Scan for the cell matching the given text and deliver its [x, y] coordinate at center. 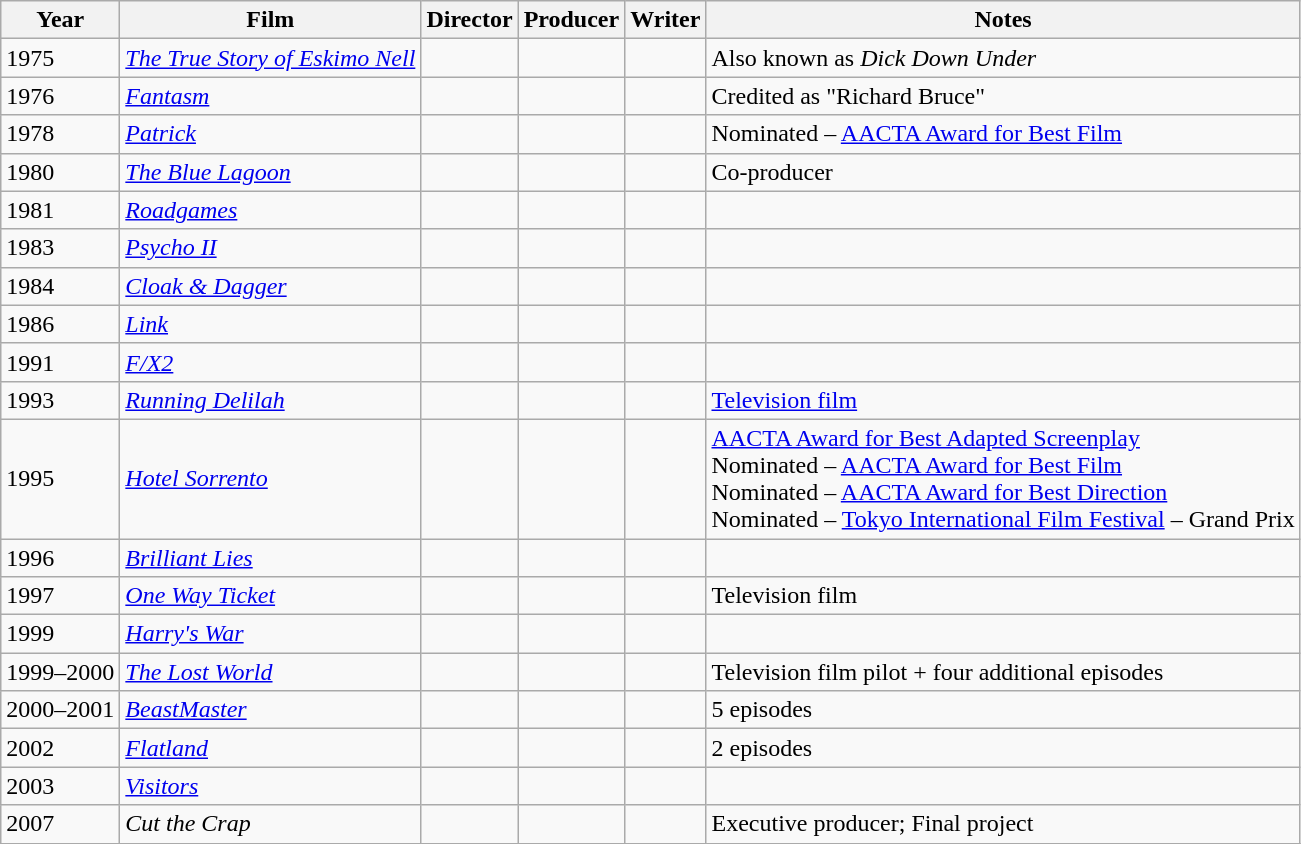
Fantasm [270, 96]
Producer [572, 20]
2 episodes [1003, 748]
2000–2001 [60, 710]
2002 [60, 748]
1999 [60, 634]
BeastMaster [270, 710]
Patrick [270, 134]
1993 [60, 400]
Harry's War [270, 634]
The Blue Lagoon [270, 172]
The True Story of Eskimo Nell [270, 58]
Credited as "Richard Bruce" [1003, 96]
Hotel Sorrento [270, 478]
1999–2000 [60, 672]
Link [270, 324]
1995 [60, 478]
Notes [1003, 20]
F/X2 [270, 362]
2003 [60, 786]
One Way Ticket [270, 596]
1980 [60, 172]
Cut the Crap [270, 824]
Co-producer [1003, 172]
1976 [60, 96]
Television film pilot + four additional episodes [1003, 672]
1981 [60, 210]
Psycho II [270, 248]
1984 [60, 286]
Brilliant Lies [270, 557]
Cloak & Dagger [270, 286]
1983 [60, 248]
Also known as Dick Down Under [1003, 58]
1978 [60, 134]
2007 [60, 824]
Film [270, 20]
Running Delilah [270, 400]
Year [60, 20]
1996 [60, 557]
1986 [60, 324]
Roadgames [270, 210]
1975 [60, 58]
1991 [60, 362]
1997 [60, 596]
Director [470, 20]
Flatland [270, 748]
Writer [666, 20]
Visitors [270, 786]
Nominated – AACTA Award for Best Film [1003, 134]
Executive producer; Final project [1003, 824]
The Lost World [270, 672]
5 episodes [1003, 710]
